Determine the (x, y) coordinate at the center of the cell enclosing the given text.  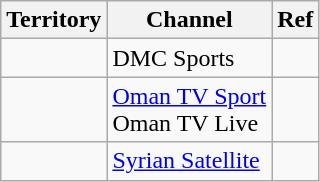
DMC Sports (190, 58)
Oman TV SportOman TV Live (190, 110)
Channel (190, 20)
Ref (296, 20)
Syrian Satellite (190, 161)
Territory (54, 20)
